Identify which cell holds the provided text, then report its [x, y] central coordinate. 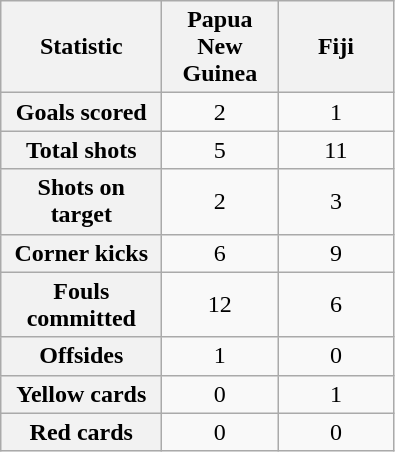
Fiji [336, 47]
Red cards [82, 432]
9 [336, 253]
11 [336, 150]
Total shots [82, 150]
Yellow cards [82, 394]
Corner kicks [82, 253]
Goals scored [82, 112]
3 [336, 202]
Papua New Guinea [220, 47]
12 [220, 304]
Statistic [82, 47]
5 [220, 150]
Fouls committed [82, 304]
Offsides [82, 356]
Shots on target [82, 202]
